Extract the (X, Y) coordinate from the center of the cell holding the provided text.  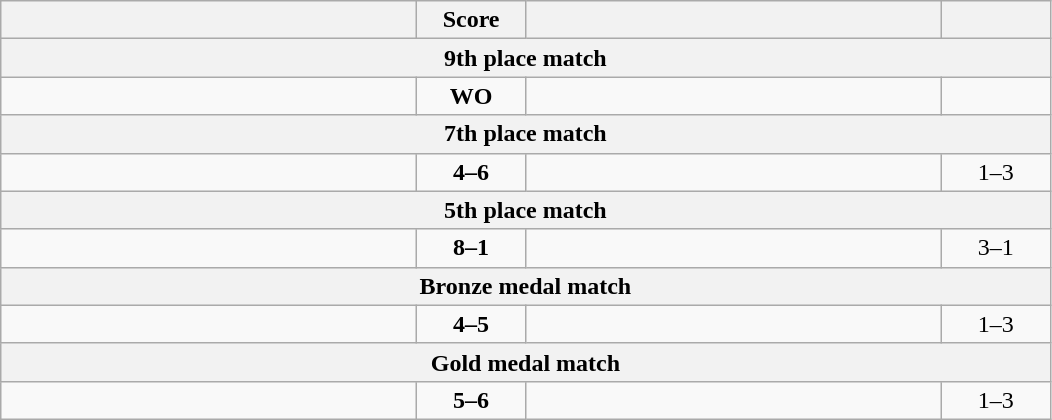
8–1 (472, 248)
WO (472, 96)
Gold medal match (526, 362)
Bronze medal match (526, 286)
9th place match (526, 58)
7th place match (526, 134)
5–6 (472, 400)
3–1 (996, 248)
4–6 (472, 172)
5th place match (526, 210)
Score (472, 20)
4–5 (472, 324)
